Return [X, Y] of the center of cell containing provided text 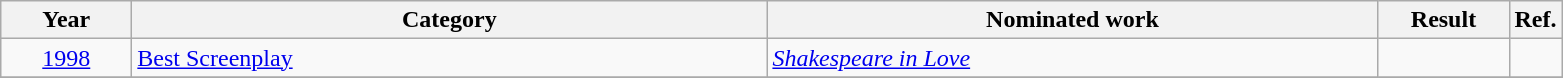
1998 [66, 58]
Best Screenplay [450, 58]
Shakespeare in Love [1072, 58]
Year [66, 20]
Category [450, 20]
Result [1444, 20]
Nominated work [1072, 20]
Ref. [1536, 20]
